Locate the cell with the specified text and output its [x, y] center coordinate. 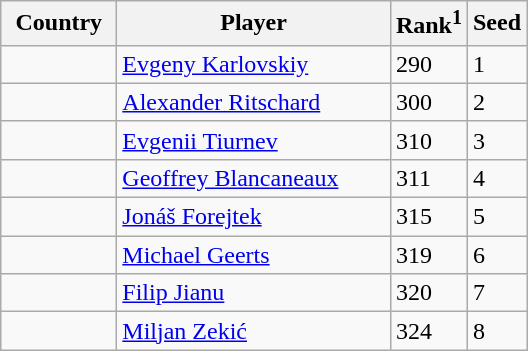
Seed [496, 24]
Evgeny Karlovskiy [254, 64]
311 [428, 178]
Alexander Ritschard [254, 102]
324 [428, 331]
310 [428, 140]
4 [496, 178]
6 [496, 255]
1 [496, 64]
Geoffrey Blancaneaux [254, 178]
Filip Jianu [254, 293]
320 [428, 293]
300 [428, 102]
Michael Geerts [254, 255]
Evgenii Tiurnev [254, 140]
Player [254, 24]
Jonáš Forejtek [254, 217]
3 [496, 140]
7 [496, 293]
319 [428, 255]
5 [496, 217]
Miljan Zekić [254, 331]
Country [59, 24]
8 [496, 331]
2 [496, 102]
290 [428, 64]
315 [428, 217]
Rank1 [428, 24]
